Locate the cell with the specified text and output its [X, Y] center coordinate. 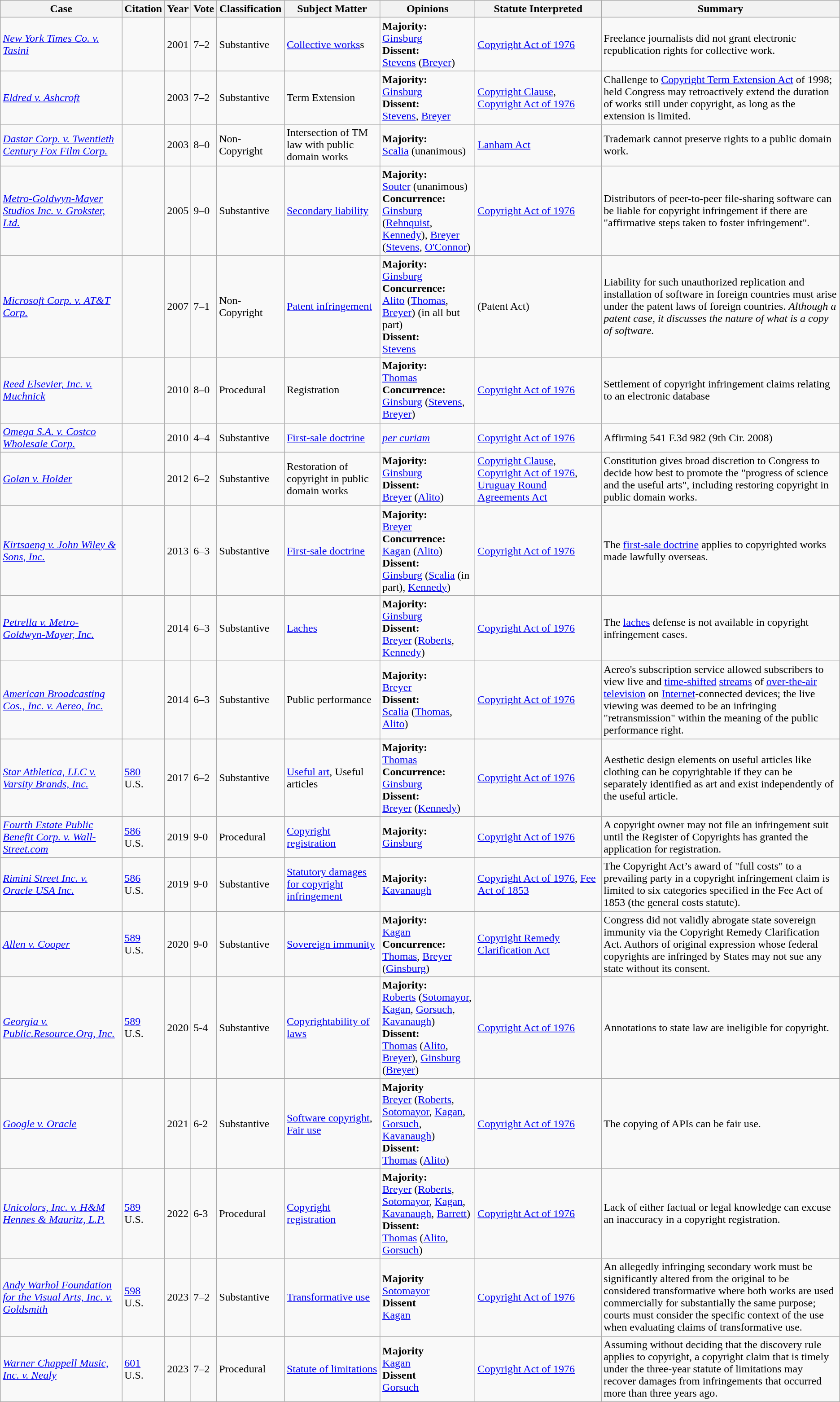
Trademark cannot preserve rights to a public domain work. [721, 145]
Reed Elsevier, Inc. v. Muchnick [61, 390]
MajoritySotomayorDissentKagan [428, 1297]
Citation [144, 9]
A copyright owner may not file an infringement suit until the Register of Copyrights has granted the application for registration. [721, 837]
2017 [178, 778]
New York Times Co. v. Tasini [61, 44]
Warner Chappell Music, Inc. v. Nealy [61, 1369]
6-3 [204, 1213]
Registration [332, 390]
Andy Warhol Foundation for the Visual Arts, Inc. v. Goldsmith [61, 1297]
Golan v. Holder [61, 479]
Patent infringement [332, 306]
Majority: Kagan Concurrence:Thomas, Breyer (Ginsburg) [428, 944]
Subject Matter [332, 9]
Statute of limitations [332, 1369]
Dastar Corp. v. Twentieth Century Fox Film Corp. [61, 145]
Microsoft Corp. v. AT&T Corp. [61, 306]
Majority: Kavanaugh [428, 884]
Majority: Ginsburg Dissent:Stevens, Breyer [428, 98]
Star Athletica, LLC v. Varsity Brands, Inc. [61, 778]
601 U.S. [144, 1369]
Lack of either factual or legal knowledge can excuse an inaccuracy in a copyright registration. [721, 1213]
Statutory damages for copyright infringement [332, 884]
2022 [178, 1213]
Unicolors, Inc. v. H&M Hennes & Mauritz, L.P. [61, 1213]
Copyright Act of 1976, Fee Act of 1853 [538, 884]
(Patent Act) [538, 306]
Majority: Ginsburg Dissent:Breyer (Alito) [428, 479]
MajorityKaganDissentGorsuch [428, 1369]
2005 [178, 211]
6-2 [204, 1124]
Intersection of TM law with public domain works [332, 145]
Majority: Souter (unanimous) Concurrence:Ginsburg (Rehnquist, Kennedy), Breyer (Stevens, O'Connor) [428, 211]
Affirming 541 F.3d 982 (9th Cir. 2008) [721, 437]
Classification [250, 9]
5-4 [204, 1028]
4–4 [204, 437]
Secondary liability [332, 211]
Restoration of copyright in public domain works [332, 479]
Useful art, Useful articles [332, 778]
per curiam [428, 437]
Collective workss [332, 44]
Majority: Roberts (Sotomayor, Kagan, Gorsuch, Kavanaugh) Dissent:Thomas (Alito, Breyer), Ginsburg (Breyer) [428, 1028]
Fourth Estate Public Benefit Corp. v. Wall-Street.com [61, 837]
Copyright Remedy Clarification Act [538, 944]
Majority: Thomas Concurrence:Ginsburg Dissent:Breyer (Kennedy) [428, 778]
Copyright Clause,Copyright Act of 1976 [538, 98]
Year [178, 9]
Transformative use [332, 1297]
The laches defense is not available in copyright infringement cases. [721, 628]
Allen v. Cooper [61, 944]
Google v. Oracle [61, 1124]
Term Extension [332, 98]
Majority: Ginsburg Concurrence:Alito (Thomas, Breyer) (in all but part)Dissent: Stevens [428, 306]
Laches [332, 628]
Annotations to state law are ineligible for copyright. [721, 1028]
2013 [178, 550]
2021 [178, 1124]
Software copyright, Fair use [332, 1124]
Metro-Goldwyn-Mayer Studios Inc. v. Grokster, Ltd. [61, 211]
Majority: Ginsburg [428, 837]
Case [61, 9]
598 U.S. [144, 1297]
Kirtsaeng v. John Wiley & Sons, Inc. [61, 550]
Statute Interpreted [538, 9]
Eldred v. Ashcroft [61, 98]
Copyright Clause,Copyright Act of 1976,Uruguay Round Agreements Act [538, 479]
Omega S.A. v. Costco Wholesale Corp. [61, 437]
The copying of APIs can be fair use. [721, 1124]
Majority: Ginsburg Dissent:Breyer (Roberts, Kennedy) [428, 628]
Copyrightability of laws [332, 1028]
Majority: Ginsburg Dissent:Stevens (Breyer) [428, 44]
Summary [721, 9]
Settlement of copyright infringement claims relating to an electronic database [721, 390]
Opinions [428, 9]
American Broadcasting Cos., Inc. v. Aereo, Inc. [61, 699]
2012 [178, 479]
Petrella v. Metro-Goldwyn-Mayer, Inc. [61, 628]
Vote [204, 9]
Majority: Breyer Dissent:Scalia (Thomas, Alito) [428, 699]
2007 [178, 306]
Georgia v. Public.Resource.Org, Inc. [61, 1028]
Freelance journalists did not grant electronic republication rights for collective work. [721, 44]
Majority Breyer (Roberts, Sotomayor, Kagan, Gorsuch, Kavanaugh)Dissent: Thomas (Alito) [428, 1124]
Majority: Thomas Concurrence:Ginsburg (Stevens, Breyer) [428, 390]
580 U.S. [144, 778]
Sovereign immunity [332, 944]
Rimini Street Inc. v. Oracle USA Inc. [61, 884]
2001 [178, 44]
Majority: Breyer (Roberts, Sotomayor, Kagan, Kavanaugh, Barrett)Dissent: Thomas (Alito, Gorsuch) [428, 1213]
7–1 [204, 306]
9–0 [204, 211]
Lanham Act [538, 145]
The first-sale doctrine applies to copyrighted works made lawfully overseas. [721, 550]
Majority: Scalia (unanimous) [428, 145]
Public performance [332, 699]
Majority: Breyer Concurrence: Kagan (Alito) Dissent: Ginsburg (Scalia (in part), Kennedy) [428, 550]
